Return [X, Y] of the center of cell containing provided text 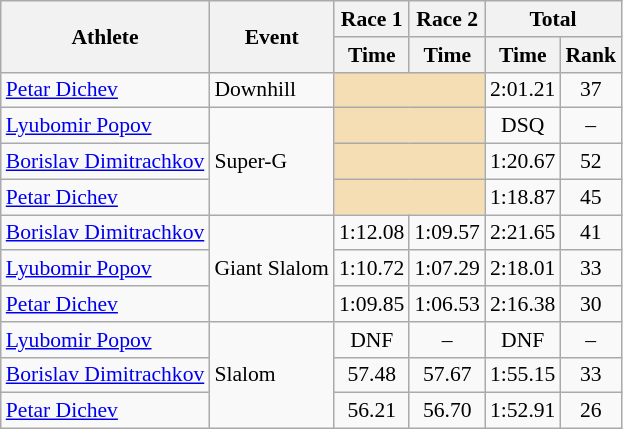
1:06.53 [446, 304]
52 [590, 162]
Rank [590, 55]
1:12.08 [372, 233]
1:09.85 [372, 304]
1:55.15 [522, 375]
Downhill [272, 90]
1:10.72 [372, 269]
DSQ [522, 126]
Super-G [272, 162]
1:07.29 [446, 269]
37 [590, 90]
Race 1 [372, 19]
56.21 [372, 411]
2:18.01 [522, 269]
1:52.91 [522, 411]
30 [590, 304]
1:18.87 [522, 197]
2:21.65 [522, 233]
57.48 [372, 375]
56.70 [446, 411]
Slalom [272, 376]
45 [590, 197]
26 [590, 411]
1:09.57 [446, 233]
Total [553, 19]
Race 2 [446, 19]
57.67 [446, 375]
2:01.21 [522, 90]
Giant Slalom [272, 268]
1:20.67 [522, 162]
41 [590, 233]
Athlete [106, 36]
2:16.38 [522, 304]
Event [272, 36]
